Output the [X, Y] coordinate of the center of the cell containing the given text.  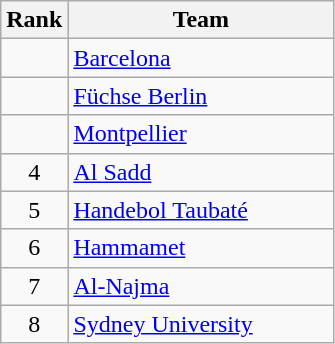
5 [34, 210]
Barcelona [201, 58]
4 [34, 172]
Team [201, 20]
8 [34, 324]
Al-Najma [201, 286]
Al Sadd [201, 172]
6 [34, 248]
Handebol Taubaté [201, 210]
Rank [34, 20]
Füchse Berlin [201, 96]
Sydney University [201, 324]
7 [34, 286]
Hammamet [201, 248]
Montpellier [201, 134]
